Pinpoint the cell where the given text exists, returning its (x, y) midpoint coordinate. 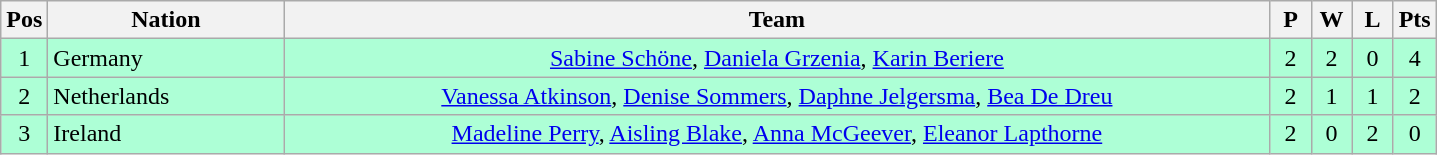
3 (24, 134)
Sabine Schöne, Daniela Grzenia, Karin Beriere (777, 58)
Team (777, 20)
Vanessa Atkinson, Denise Sommers, Daphne Jelgersma, Bea De Dreu (777, 96)
4 (1414, 58)
Germany (166, 58)
P (1290, 20)
Pts (1414, 20)
Netherlands (166, 96)
Ireland (166, 134)
Pos (24, 20)
Madeline Perry, Aisling Blake, Anna McGeever, Eleanor Lapthorne (777, 134)
L (1372, 20)
Nation (166, 20)
W (1332, 20)
